Return the [X, Y] coordinate for the center point of the cell that contains the specified text.  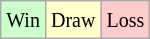
Win [24, 20]
Loss [126, 20]
Draw [72, 20]
